Provide the (X, Y) coordinate of the cell's center where the given text is located.  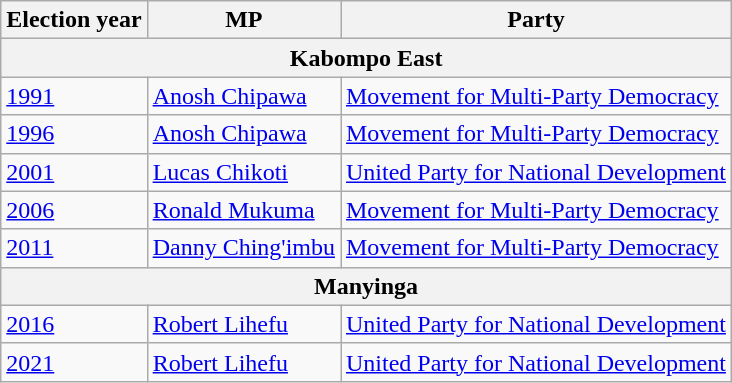
1996 (74, 134)
MP (244, 20)
Manyinga (366, 286)
2006 (74, 210)
Party (536, 20)
Lucas Chikoti (244, 172)
Ronald Mukuma (244, 210)
2016 (74, 324)
Danny Ching'imbu (244, 248)
2001 (74, 172)
2011 (74, 248)
1991 (74, 96)
2021 (74, 362)
Election year (74, 20)
Kabompo East (366, 58)
